Identify which cell holds the provided text, then report its [x, y] central coordinate. 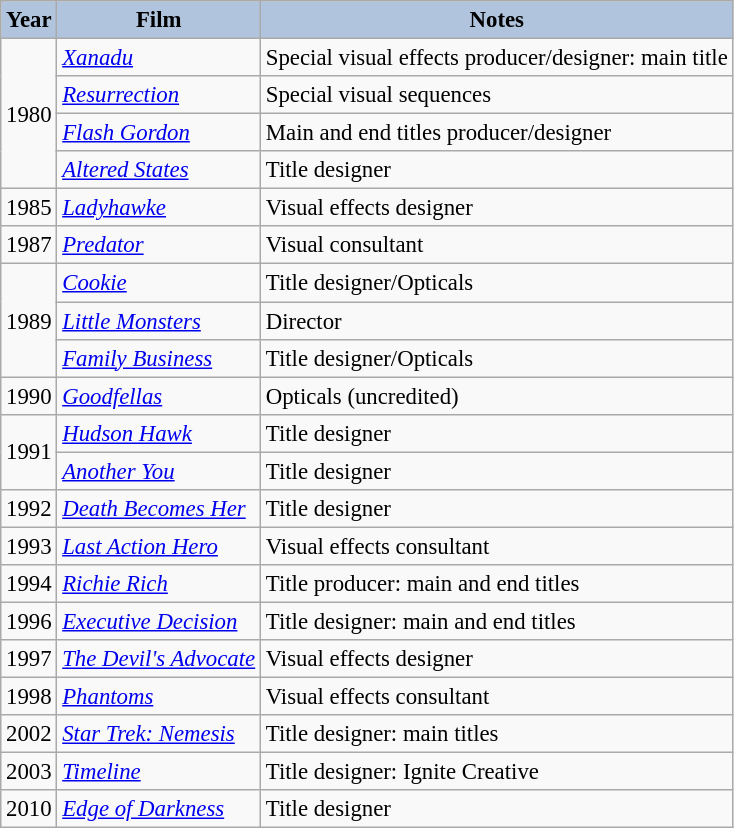
1989 [29, 320]
Title producer: main and end titles [496, 584]
Year [29, 20]
Resurrection [159, 95]
Family Business [159, 358]
1994 [29, 584]
Star Trek: Nemesis [159, 734]
Title designer: main titles [496, 734]
Timeline [159, 772]
1991 [29, 452]
Goodfellas [159, 396]
Notes [496, 20]
2003 [29, 772]
1987 [29, 245]
Richie Rich [159, 584]
Altered States [159, 170]
Director [496, 321]
2010 [29, 809]
1997 [29, 659]
Hudson Hawk [159, 433]
1993 [29, 546]
Last Action Hero [159, 546]
Ladyhawke [159, 208]
Little Monsters [159, 321]
Death Becomes Her [159, 509]
1980 [29, 114]
Cookie [159, 283]
Phantoms [159, 697]
Opticals (uncredited) [496, 396]
Title designer: main and end titles [496, 621]
Another You [159, 471]
Title designer: Ignite Creative [496, 772]
The Devil's Advocate [159, 659]
Film [159, 20]
Executive Decision [159, 621]
Special visual effects producer/designer: main title [496, 58]
2002 [29, 734]
1992 [29, 509]
Flash Gordon [159, 133]
1998 [29, 697]
Special visual sequences [496, 95]
Edge of Darkness [159, 809]
Visual consultant [496, 245]
Main and end titles producer/designer [496, 133]
1985 [29, 208]
Xanadu [159, 58]
1990 [29, 396]
Predator [159, 245]
1996 [29, 621]
